Extract the [X, Y] coordinate from the center of the cell holding the provided text.  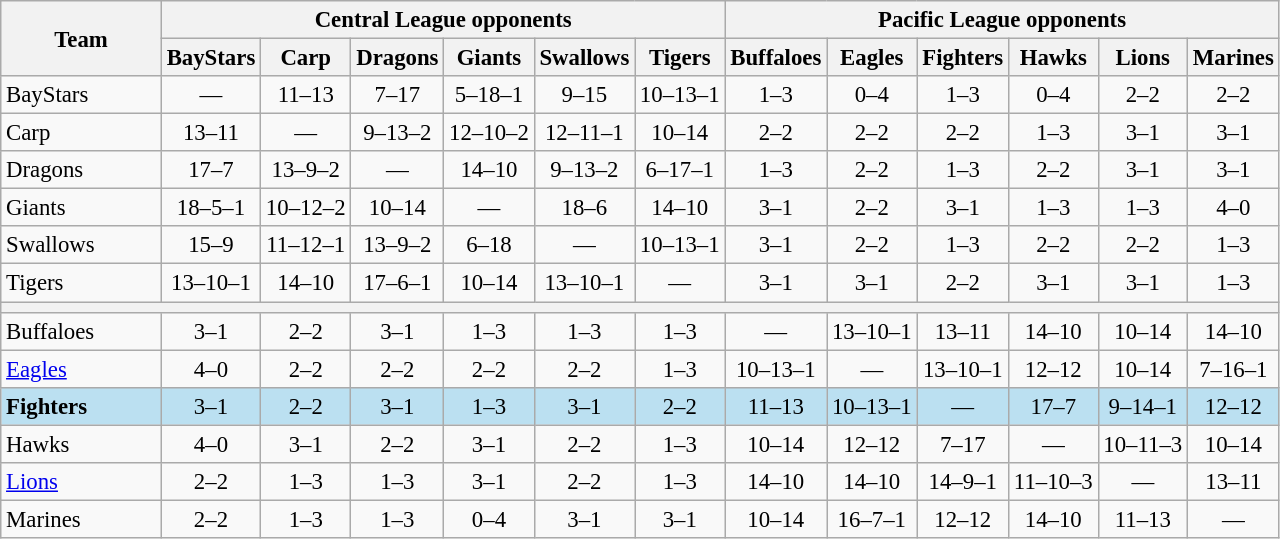
11–12–1 [306, 245]
6–18 [489, 245]
16–7–1 [872, 519]
10–11–3 [1142, 444]
11–10–3 [1054, 482]
14–9–1 [963, 482]
Team [82, 38]
Central League opponents [443, 20]
17–6–1 [398, 283]
12–10–2 [489, 133]
9–14–1 [1142, 406]
5–18–1 [489, 95]
15–9 [210, 245]
7–16–1 [1234, 369]
18–6 [584, 208]
Pacific League opponents [1002, 20]
12–11–1 [584, 133]
6–17–1 [680, 170]
10–12–2 [306, 208]
18–5–1 [210, 208]
9–15 [584, 95]
